Capture the cell that displays the provided text and extract its [x, y] central coordinate. 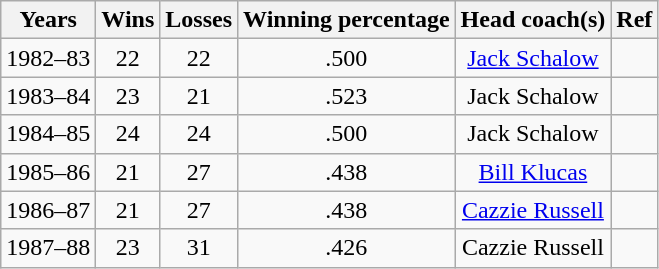
Ref [634, 20]
1987–88 [48, 248]
Wins [128, 20]
Years [48, 20]
Winning percentage [347, 20]
31 [199, 248]
1982–83 [48, 58]
.523 [347, 96]
1986–87 [48, 210]
.426 [347, 248]
1984–85 [48, 134]
Head coach(s) [533, 20]
Bill Klucas [533, 172]
1983–84 [48, 96]
1985–86 [48, 172]
Losses [199, 20]
